Detect which cell encompasses the target text, then output its [X, Y] center coordinate. 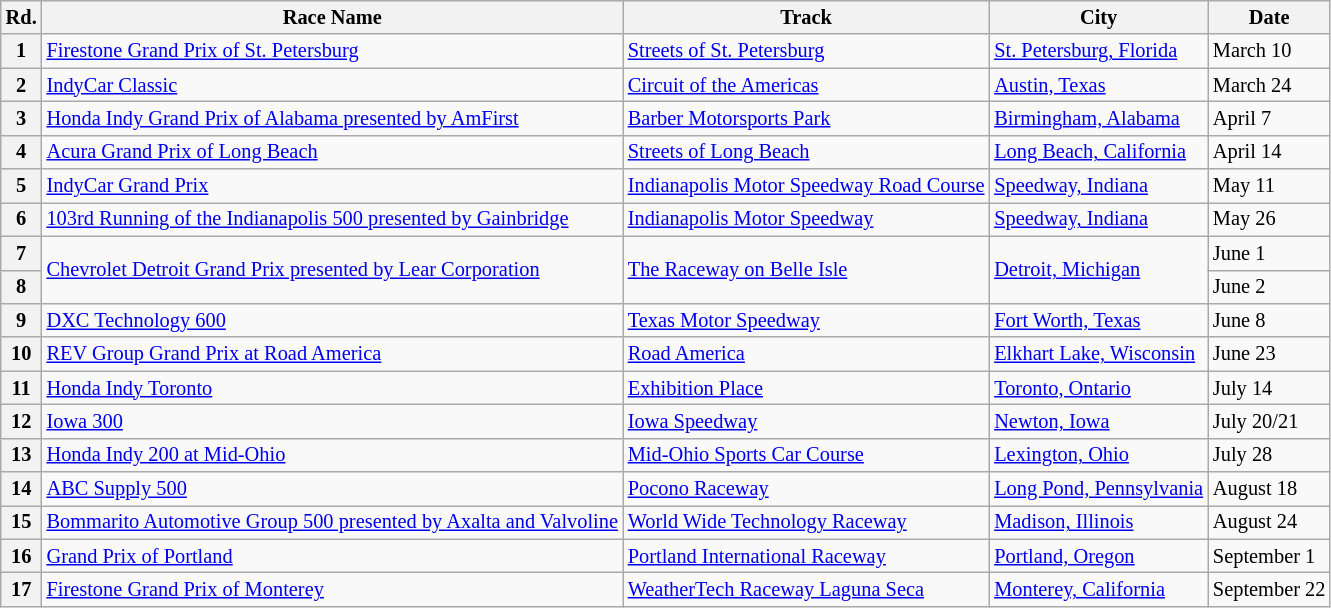
9 [22, 320]
Elkhart Lake, Wisconsin [1098, 354]
103rd Running of the Indianapolis 500 presented by Gainbridge [332, 219]
6 [22, 219]
May 26 [1269, 219]
Exhibition Place [806, 388]
World Wide Technology Raceway [806, 522]
3 [22, 118]
April 7 [1269, 118]
June 2 [1269, 287]
March 10 [1269, 51]
Mid-Ohio Sports Car Course [806, 455]
10 [22, 354]
The Raceway on Belle Isle [806, 270]
REV Group Grand Prix at Road America [332, 354]
13 [22, 455]
5 [22, 186]
June 8 [1269, 320]
Indianapolis Motor Speedway [806, 219]
June 23 [1269, 354]
Madison, Illinois [1098, 522]
Track [806, 17]
Long Pond, Pennsylvania [1098, 489]
Toronto, Ontario [1098, 388]
Rd. [22, 17]
Texas Motor Speedway [806, 320]
September 22 [1269, 589]
Acura Grand Prix of Long Beach [332, 152]
IndyCar Grand Prix [332, 186]
11 [22, 388]
Pocono Raceway [806, 489]
July 14 [1269, 388]
Iowa Speedway [806, 421]
Race Name [332, 17]
2 [22, 85]
Road America [806, 354]
Lexington, Ohio [1098, 455]
Honda Indy Toronto [332, 388]
June 1 [1269, 253]
Monterey, California [1098, 589]
Portland International Raceway [806, 556]
Detroit, Michigan [1098, 270]
12 [22, 421]
July 20/21 [1269, 421]
Iowa 300 [332, 421]
July 28 [1269, 455]
City [1098, 17]
Streets of St. Petersburg [806, 51]
Birmingham, Alabama [1098, 118]
Newton, Iowa [1098, 421]
WeatherTech Raceway Laguna Seca [806, 589]
Grand Prix of Portland [332, 556]
Indianapolis Motor Speedway Road Course [806, 186]
4 [22, 152]
15 [22, 522]
Honda Indy 200 at Mid-Ohio [332, 455]
ABC Supply 500 [332, 489]
April 14 [1269, 152]
8 [22, 287]
DXC Technology 600 [332, 320]
1 [22, 51]
Honda Indy Grand Prix of Alabama presented by AmFirst [332, 118]
Fort Worth, Texas [1098, 320]
IndyCar Classic [332, 85]
17 [22, 589]
August 18 [1269, 489]
Long Beach, California [1098, 152]
16 [22, 556]
May 11 [1269, 186]
Firestone Grand Prix of St. Petersburg [332, 51]
September 1 [1269, 556]
March 24 [1269, 85]
Streets of Long Beach [806, 152]
Austin, Texas [1098, 85]
Date [1269, 17]
Chevrolet Detroit Grand Prix presented by Lear Corporation [332, 270]
Firestone Grand Prix of Monterey [332, 589]
Barber Motorsports Park [806, 118]
14 [22, 489]
Circuit of the Americas [806, 85]
7 [22, 253]
Portland, Oregon [1098, 556]
St. Petersburg, Florida [1098, 51]
Bommarito Automotive Group 500 presented by Axalta and Valvoline [332, 522]
August 24 [1269, 522]
